For the text-containing cell, return its midpoint in (x, y) coordinate format. 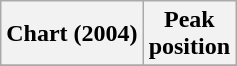
Chart (2004) (72, 34)
Peakposition (189, 34)
